Capture the cell that displays the provided text and extract its (X, Y) central coordinate. 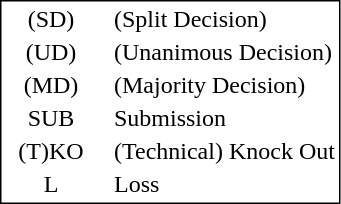
(Unanimous Decision) (224, 53)
Loss (224, 185)
(UD) (50, 53)
(Majority Decision) (224, 85)
(Split Decision) (224, 19)
(Technical) Knock Out (224, 151)
L (50, 185)
(T)KO (50, 151)
(MD) (50, 85)
Submission (224, 119)
SUB (50, 119)
(SD) (50, 19)
